Return [X, Y] of the center of cell containing provided text 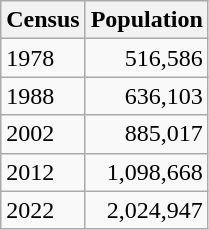
1,098,668 [146, 172]
2012 [43, 172]
885,017 [146, 134]
1978 [43, 58]
Census [43, 20]
636,103 [146, 96]
2002 [43, 134]
516,586 [146, 58]
1988 [43, 96]
2,024,947 [146, 210]
Population [146, 20]
2022 [43, 210]
